Return [x, y] of the center of cell containing provided text 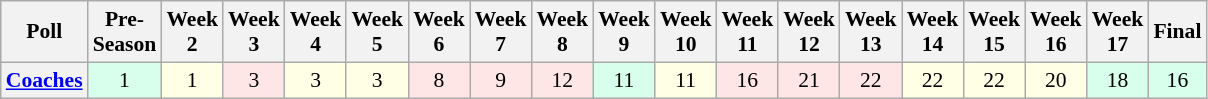
Week14 [933, 32]
Week8 [562, 32]
21 [809, 80]
Week9 [624, 32]
Week5 [377, 32]
Poll [44, 32]
Week17 [1118, 32]
Week13 [871, 32]
Week4 [316, 32]
Week16 [1056, 32]
Week3 [254, 32]
12 [562, 80]
18 [1118, 80]
Week15 [994, 32]
Week2 [192, 32]
Week11 [748, 32]
Coaches [44, 80]
8 [439, 80]
Week6 [439, 32]
Week12 [809, 32]
20 [1056, 80]
Final [1177, 32]
Week7 [501, 32]
9 [501, 80]
Week10 [686, 32]
Pre-Season [125, 32]
